Find where the given text appears and provide that cell's center as [X, Y] coordinate. 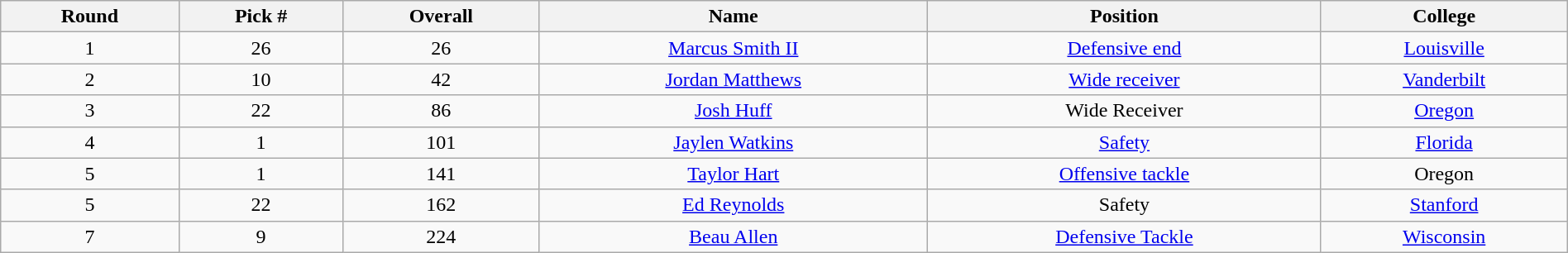
Josh Huff [734, 111]
86 [442, 111]
Wide receiver [1125, 79]
Round [89, 17]
4 [89, 142]
9 [261, 236]
Stanford [1444, 205]
7 [89, 236]
Louisville [1444, 48]
42 [442, 79]
College [1444, 17]
Florida [1444, 142]
Defensive end [1125, 48]
3 [89, 111]
162 [442, 205]
Jordan Matthews [734, 79]
Taylor Hart [734, 174]
Vanderbilt [1444, 79]
Name [734, 17]
224 [442, 236]
Overall [442, 17]
Marcus Smith II [734, 48]
101 [442, 142]
Position [1125, 17]
Pick # [261, 17]
Offensive tackle [1125, 174]
10 [261, 79]
Wide Receiver [1125, 111]
2 [89, 79]
141 [442, 174]
Ed Reynolds [734, 205]
Beau Allen [734, 236]
Defensive Tackle [1125, 236]
Wisconsin [1444, 236]
Jaylen Watkins [734, 142]
